For the text-containing cell, return its midpoint in (X, Y) coordinate format. 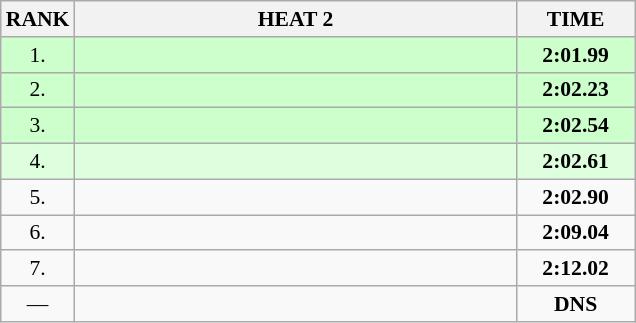
2:02.23 (576, 90)
6. (38, 233)
1. (38, 55)
2:02.90 (576, 197)
5. (38, 197)
7. (38, 269)
2:12.02 (576, 269)
RANK (38, 19)
HEAT 2 (295, 19)
3. (38, 126)
2:01.99 (576, 55)
4. (38, 162)
2:09.04 (576, 233)
TIME (576, 19)
DNS (576, 304)
2:02.54 (576, 126)
2. (38, 90)
— (38, 304)
2:02.61 (576, 162)
